Find where the given text appears and provide that cell's center as [X, Y] coordinate. 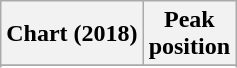
Chart (2018) [72, 34]
Peakposition [189, 34]
